Determine the [x, y] coordinate at the center of the cell enclosing the given text.  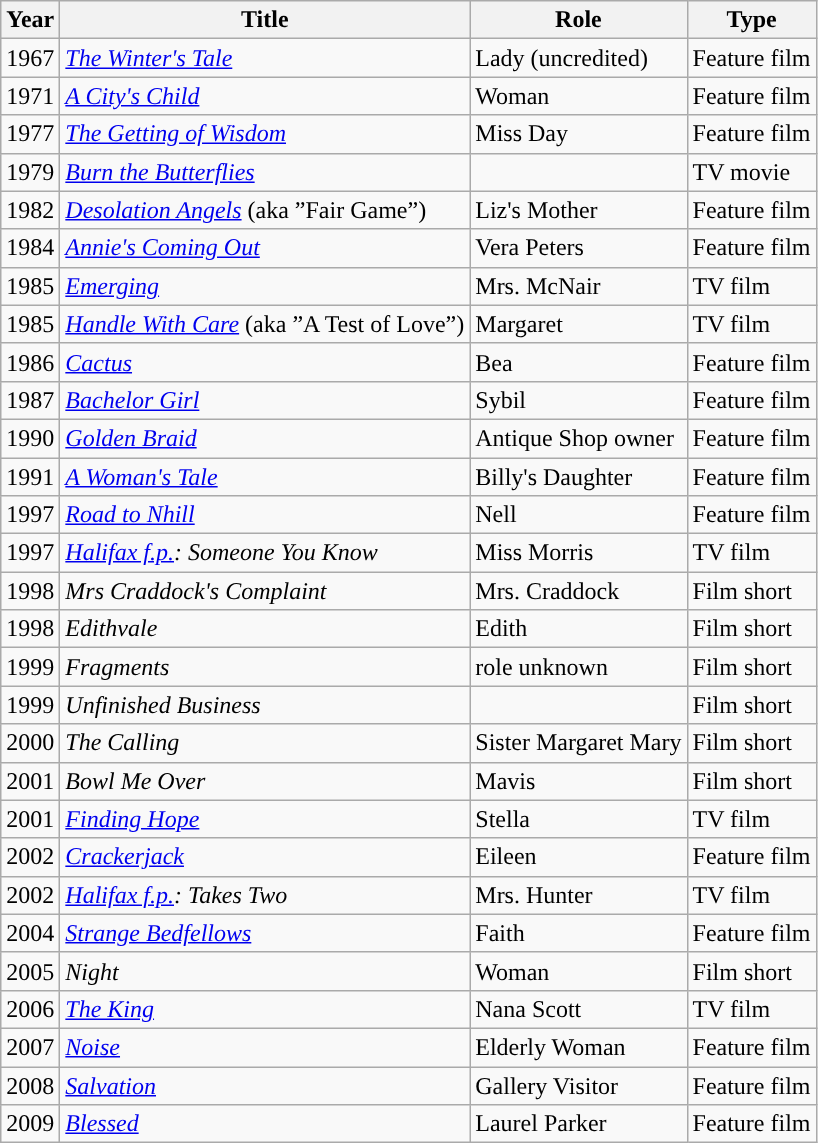
1987 [30, 400]
Laurel Parker [578, 1124]
Sybil [578, 400]
The Winter's Tale [265, 58]
Miss Morris [578, 553]
Mrs Craddock's Complaint [265, 591]
Mavis [578, 781]
2004 [30, 933]
role unknown [578, 667]
The Calling [265, 743]
Mrs. Hunter [578, 895]
Blessed [265, 1124]
Vera Peters [578, 248]
Elderly Woman [578, 1047]
Margaret [578, 324]
Gallery Visitor [578, 1085]
Nana Scott [578, 1009]
Fragments [265, 667]
2007 [30, 1047]
Year [30, 20]
Golden Braid [265, 438]
2000 [30, 743]
The King [265, 1009]
Eileen [578, 857]
Mrs. McNair [578, 286]
Finding Hope [265, 819]
A City's Child [265, 96]
Road to Nhill [265, 515]
2006 [30, 1009]
A Woman's Tale [265, 477]
1982 [30, 210]
Bowl Me Over [265, 781]
2008 [30, 1085]
Emerging [265, 286]
Stella [578, 819]
Bea [578, 362]
Halifax f.p.: Someone You Know [265, 553]
Handle With Care (aka ”A Test of Love”) [265, 324]
1971 [30, 96]
Antique Shop owner [578, 438]
Lady (uncredited) [578, 58]
Strange Bedfellows [265, 933]
Nell [578, 515]
Edithvale [265, 629]
Miss Day [578, 134]
Crackerjack [265, 857]
Unfinished Business [265, 705]
Mrs. Craddock [578, 591]
Billy's Daughter [578, 477]
Liz's Mother [578, 210]
TV movie [752, 172]
Title [265, 20]
Faith [578, 933]
1967 [30, 58]
Edith [578, 629]
1984 [30, 248]
Desolation Angels (aka ”Fair Game”) [265, 210]
Salvation [265, 1085]
1979 [30, 172]
2009 [30, 1124]
Halifax f.p.: Takes Two [265, 895]
2005 [30, 971]
Burn the Butterflies [265, 172]
Type [752, 20]
Bachelor Girl [265, 400]
Night [265, 971]
1977 [30, 134]
The Getting of Wisdom [265, 134]
Cactus [265, 362]
Annie's Coming Out [265, 248]
1991 [30, 477]
1990 [30, 438]
Noise [265, 1047]
Sister Margaret Mary [578, 743]
1986 [30, 362]
Role [578, 20]
